Locate the cell with the specified text and output its (X, Y) center coordinate. 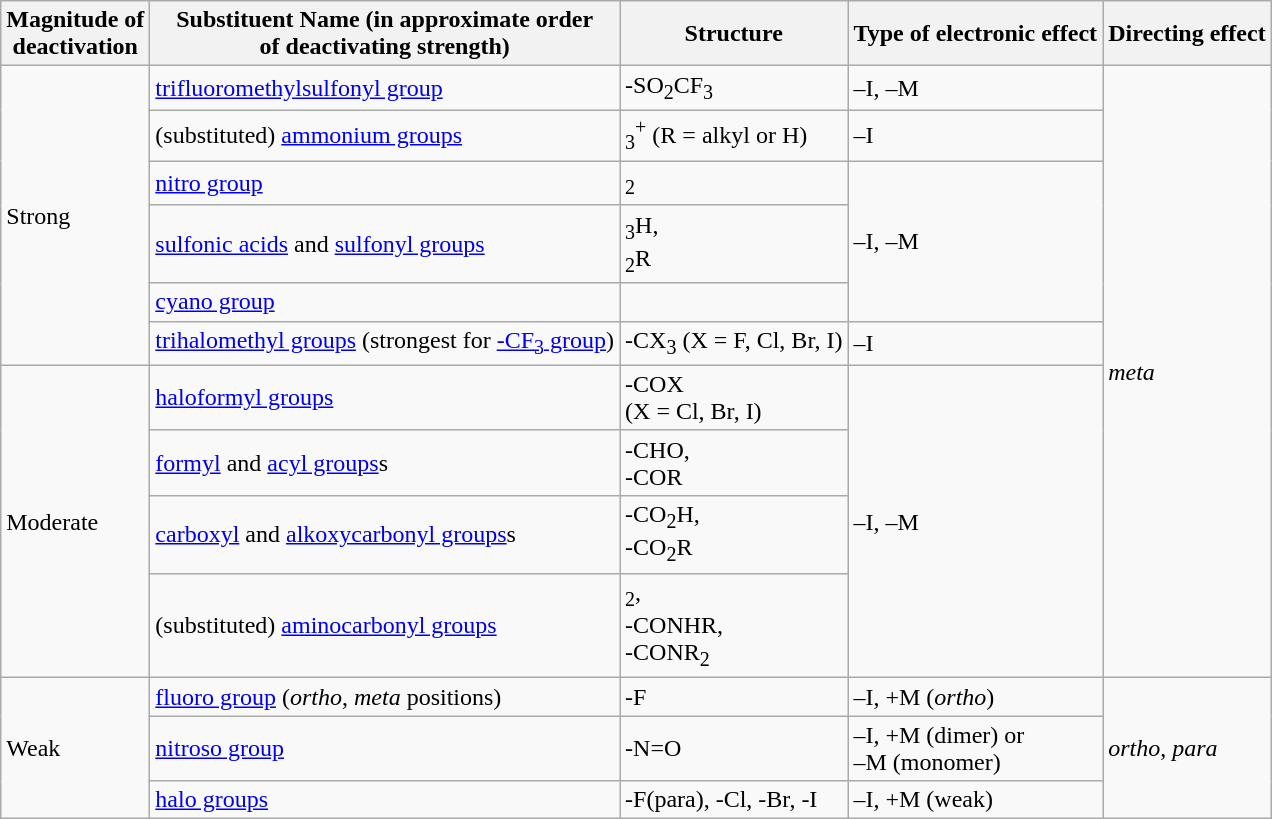
sulfonic acids and sulfonyl groups (385, 244)
ortho, para (1188, 748)
cyano group (385, 302)
2,-CONHR,-CONR2 (734, 626)
nitro group (385, 183)
formyl and acyl groupss (385, 462)
Strong (76, 216)
-N=O (734, 748)
3+ (R = alkyl or H) (734, 136)
2 (734, 183)
Magnitude ofdeactivation (76, 34)
Moderate (76, 521)
nitroso group (385, 748)
–I, +M (dimer) or–M (monomer) (976, 748)
(substituted) ammonium groups (385, 136)
-CO2H,-CO2R (734, 534)
-F (734, 697)
-F(para), -Cl, -Br, -I (734, 800)
carboxyl and alkoxycarbonyl groupss (385, 534)
trifluoromethylsulfonyl group (385, 88)
Type of electronic effect (976, 34)
–I, +M (ortho) (976, 697)
-SO2CF3 (734, 88)
meta (1188, 372)
-CHO,-COR (734, 462)
Structure (734, 34)
Weak (76, 748)
Substituent Name (in approximate orderof deactivating strength) (385, 34)
-CX3 (X = F, Cl, Br, I) (734, 343)
(substituted) aminocarbonyl groups (385, 626)
3H,2R (734, 244)
fluoro group (ortho, meta positions) (385, 697)
trihalomethyl groups (strongest for -CF3 group) (385, 343)
halo groups (385, 800)
-COX(X = Cl, Br, I) (734, 398)
haloformyl groups (385, 398)
–I, +M (weak) (976, 800)
Directing effect (1188, 34)
